Find where the given text appears and provide that cell's center as [x, y] coordinate. 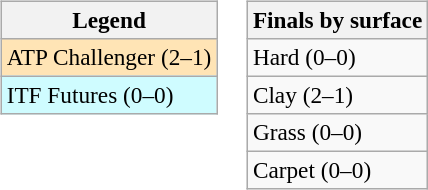
Clay (2–1) [337, 95]
Legend [108, 20]
Grass (0–0) [337, 133]
Finals by surface [337, 20]
Hard (0–0) [337, 57]
Carpet (0–0) [337, 171]
ITF Futures (0–0) [108, 95]
ATP Challenger (2–1) [108, 57]
